Extract the [X, Y] coordinate from the center of the cell holding the provided text.  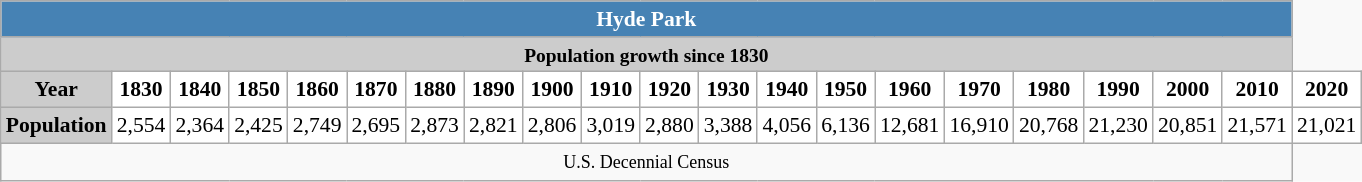
1910 [610, 90]
16,910 [978, 126]
2,554 [142, 126]
2,749 [318, 126]
Population [56, 126]
Hyde Park [646, 19]
2,880 [670, 126]
2,425 [258, 126]
U.S. Decennial Census [646, 163]
12,681 [910, 126]
2,364 [200, 126]
1930 [728, 90]
3,019 [610, 126]
1890 [494, 90]
1980 [1048, 90]
4,056 [786, 126]
Population growth since 1830 [646, 54]
21,230 [1118, 126]
2,695 [376, 126]
2,806 [552, 126]
1950 [846, 90]
21,571 [1256, 126]
1900 [552, 90]
Year [56, 90]
20,768 [1048, 126]
2,873 [434, 126]
1850 [258, 90]
2,821 [494, 126]
20,851 [1188, 126]
6,136 [846, 126]
1880 [434, 90]
2020 [1326, 90]
1840 [200, 90]
1970 [978, 90]
2000 [1188, 90]
1830 [142, 90]
2010 [1256, 90]
1960 [910, 90]
3,388 [728, 126]
1860 [318, 90]
21,021 [1326, 126]
1990 [1118, 90]
1870 [376, 90]
1920 [670, 90]
1940 [786, 90]
